Determine the [X, Y] coordinate at the center of the cell enclosing the given text.  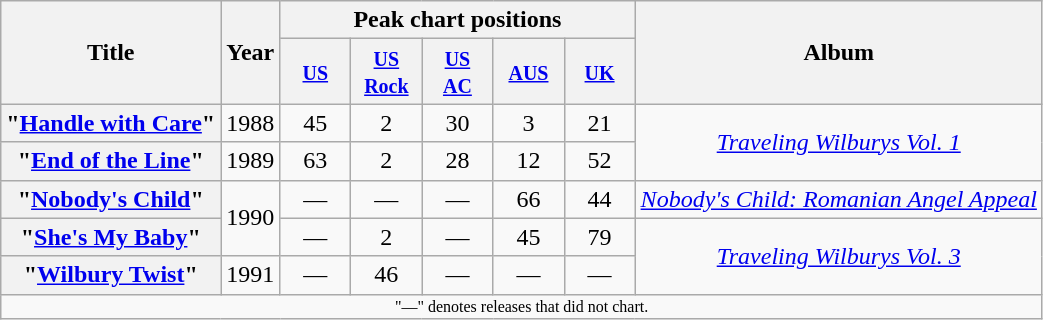
44 [600, 199]
46 [386, 275]
52 [600, 161]
"Wilbury Twist" [111, 275]
"—" denotes releases that did not chart. [522, 306]
28 [458, 161]
66 [528, 199]
12 [528, 161]
3 [528, 123]
Peak chart positions [458, 20]
1988 [250, 123]
Title [111, 52]
Traveling Wilburys Vol. 1 [838, 142]
AUS [528, 72]
"End of the Line" [111, 161]
USRock [386, 72]
Year [250, 52]
Traveling Wilburys Vol. 3 [838, 256]
"She's My Baby" [111, 237]
USAC [458, 72]
Nobody's Child: Romanian Angel Appeal [838, 199]
UK [600, 72]
63 [316, 161]
"Nobody's Child" [111, 199]
"Handle with Care" [111, 123]
79 [600, 237]
1991 [250, 275]
30 [458, 123]
US [316, 72]
1990 [250, 218]
21 [600, 123]
1989 [250, 161]
Album [838, 52]
